Capture the cell that displays the provided text and extract its [x, y] central coordinate. 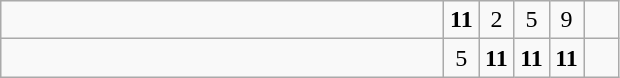
2 [496, 20]
9 [566, 20]
